Return the (x, y) coordinate for the center point of the cell that contains the specified text.  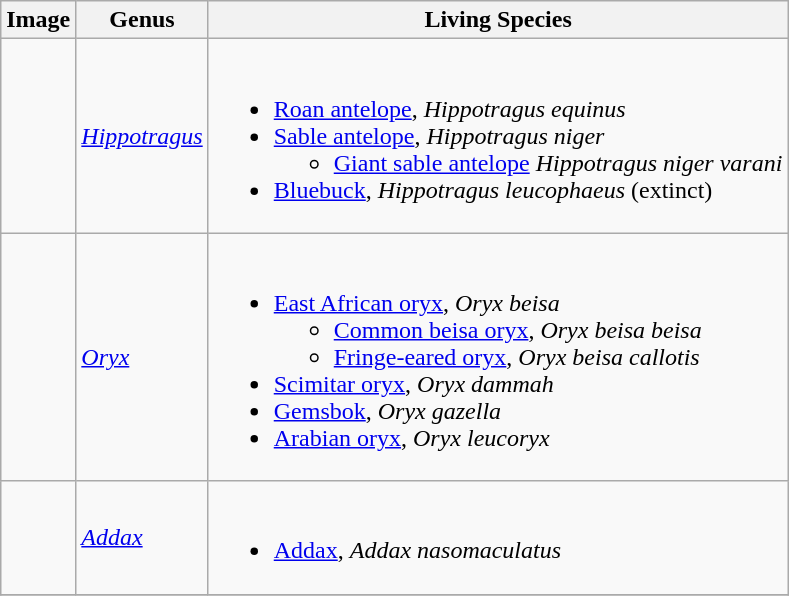
Hippotragus (142, 136)
Addax, Addax nasomaculatus (498, 538)
Living Species (498, 20)
Genus (142, 20)
Oryx (142, 357)
Image (38, 20)
Addax (142, 538)
